Determine the [x, y] coordinate at the center of the cell enclosing the given text.  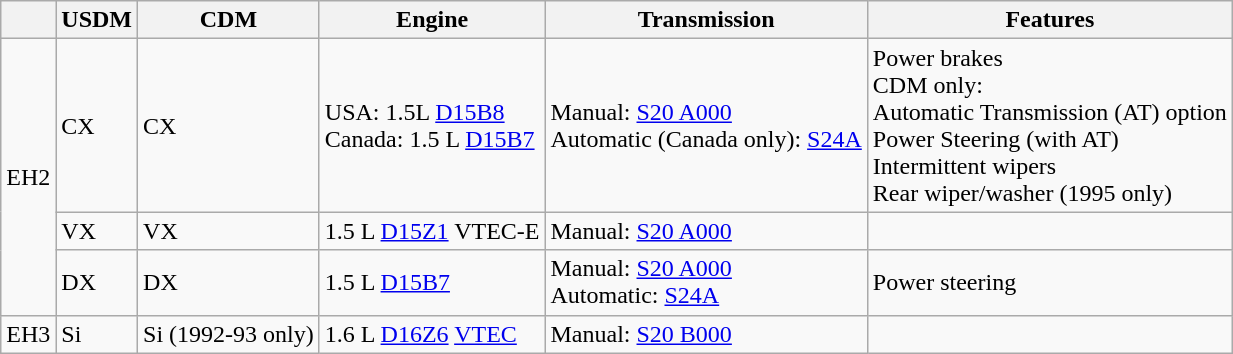
USA: 1.5L D15B8Canada: 1.5 L D15B7 [432, 126]
Manual: S20 B000 [706, 334]
Features [1050, 20]
EH2 [28, 177]
Power steering [1050, 282]
Si (1992-93 only) [229, 334]
Manual: S20 A000Automatic: S24A [706, 282]
Manual: S20 A000 [706, 231]
1.5 L D15B7 [432, 282]
CDM [229, 20]
EH3 [28, 334]
1.5 L D15Z1 VTEC-E [432, 231]
Power brakesCDM only:Automatic Transmission (AT) optionPower Steering (with AT)Intermittent wipersRear wiper/washer (1995 only) [1050, 126]
Transmission [706, 20]
Manual: S20 A000Automatic (Canada only): S24A [706, 126]
USDM [97, 20]
1.6 L D16Z6 VTEC [432, 334]
Engine [432, 20]
Si [97, 334]
